Capture the cell that displays the provided text and extract its [x, y] central coordinate. 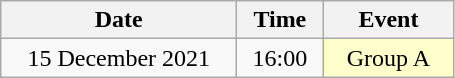
Event [388, 20]
Date [119, 20]
Time [280, 20]
15 December 2021 [119, 58]
Group A [388, 58]
16:00 [280, 58]
